Locate the cell with the specified text and output its (X, Y) center coordinate. 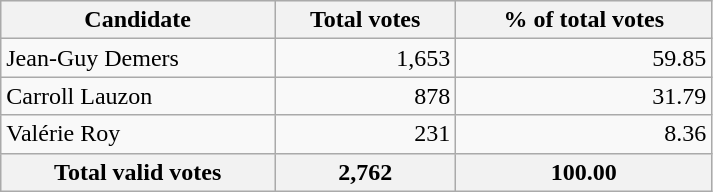
8.36 (584, 134)
1,653 (366, 58)
Total valid votes (138, 172)
59.85 (584, 58)
% of total votes (584, 20)
100.00 (584, 172)
231 (366, 134)
2,762 (366, 172)
31.79 (584, 96)
Candidate (138, 20)
Carroll Lauzon (138, 96)
Valérie Roy (138, 134)
878 (366, 96)
Jean-Guy Demers (138, 58)
Total votes (366, 20)
